Pinpoint the cell where the given text exists, returning its [x, y] midpoint coordinate. 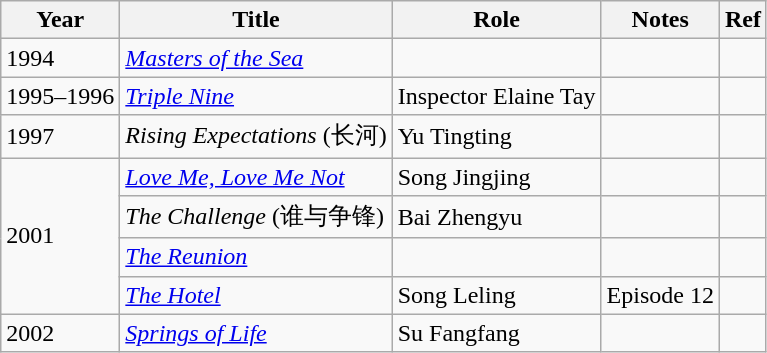
Su Fangfang [496, 333]
Triple Nine [256, 96]
1995–1996 [60, 96]
Springs of Life [256, 333]
Year [60, 20]
Role [496, 20]
1994 [60, 58]
Notes [660, 20]
Song Leling [496, 295]
Rising Expectations (长河) [256, 136]
Inspector Elaine Tay [496, 96]
Love Me, Love Me Not [256, 177]
The Reunion [256, 257]
Yu Tingting [496, 136]
Ref [742, 20]
2002 [60, 333]
1997 [60, 136]
The Challenge (谁与争锋) [256, 218]
The Hotel [256, 295]
Bai Zhengyu [496, 218]
Masters of the Sea [256, 58]
Episode 12 [660, 295]
Title [256, 20]
2001 [60, 236]
Song Jingjing [496, 177]
